Detect which cell encompasses the target text, then output its [x, y] center coordinate. 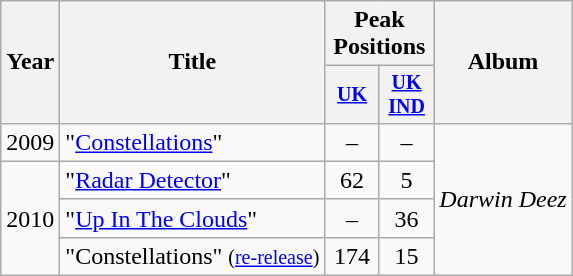
UK [352, 94]
Album [503, 62]
Title [192, 62]
5 [406, 180]
Year [30, 62]
"Constellations" [192, 142]
62 [352, 180]
"Up In The Clouds" [192, 218]
UKIND [406, 94]
2009 [30, 142]
174 [352, 256]
"Constellations" (re-release) [192, 256]
Peak Positions [380, 34]
Darwin Deez [503, 199]
15 [406, 256]
"Radar Detector" [192, 180]
36 [406, 218]
2010 [30, 218]
